Detect which cell encompasses the target text, then output its (X, Y) center coordinate. 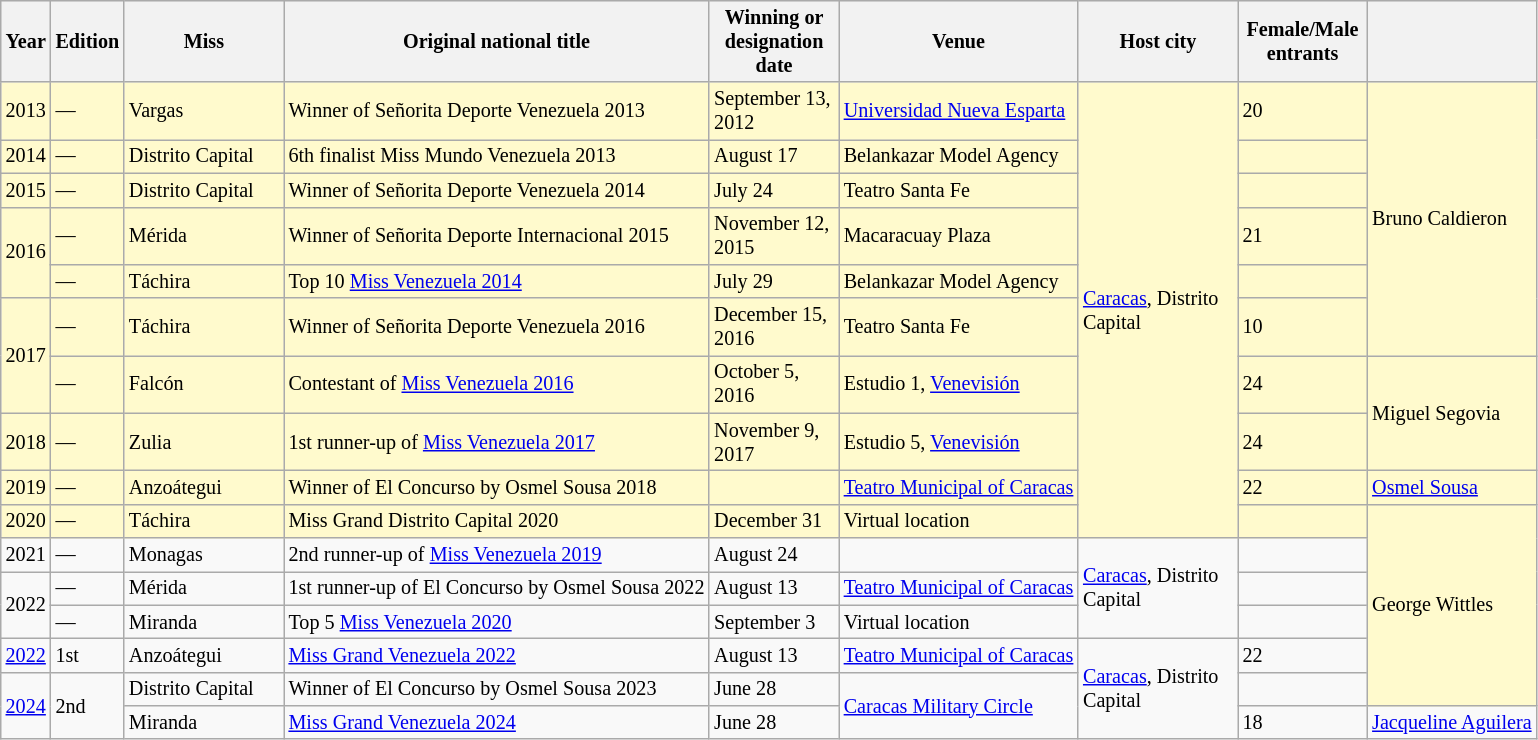
Winner of Señorita Deporte Internacional 2015 (497, 236)
2015 (26, 191)
August 17 (774, 157)
2020 (26, 522)
Female/Male entrants (1303, 42)
Edition (88, 42)
Winner of El Concurso by Osmel Sousa 2023 (497, 690)
October 5, 2016 (774, 385)
2018 (26, 443)
21 (1303, 236)
Falcón (204, 385)
2nd (88, 706)
Osmel Sousa (1452, 488)
2013 (26, 112)
2014 (26, 157)
2021 (26, 555)
Winner of Señorita Deporte Venezuela 2016 (497, 328)
November 12, 2015 (774, 236)
10 (1303, 328)
Bruno Caldieron (1452, 220)
Miss Grand Venezuela 2024 (497, 723)
Venue (958, 42)
6th finalist Miss Mundo Venezuela 2013 (497, 157)
September 13, 2012 (774, 112)
Estudio 1, Venevisión (958, 385)
2019 (26, 488)
Top 10 Miss Venezuela 2014 (497, 282)
Host city (1158, 42)
July 29 (774, 282)
Estudio 5, Venevisión (958, 443)
Macaracuay Plaza (958, 236)
Vargas (204, 112)
Year (26, 42)
2016 (26, 252)
2024 (26, 706)
Caracas Military Circle (958, 706)
Winning or designation date (774, 42)
Winner of El Concurso by Osmel Sousa 2018 (497, 488)
20 (1303, 112)
December 15, 2016 (774, 328)
2017 (26, 356)
Jacqueline Aguilera (1452, 723)
1st (88, 656)
18 (1303, 723)
Miguel Segovia (1452, 414)
Original national title (497, 42)
August 24 (774, 555)
Miss (204, 42)
Zulia (204, 443)
Contestant of Miss Venezuela 2016 (497, 385)
2nd runner-up of Miss Venezuela 2019 (497, 555)
Miss Grand Distrito Capital 2020 (497, 522)
George Wittles (1452, 606)
November 9, 2017 (774, 443)
Monagas (204, 555)
July 24 (774, 191)
1st runner-up of Miss Venezuela 2017 (497, 443)
1st runner-up of El Concurso by Osmel Sousa 2022 (497, 589)
Winner of Señorita Deporte Venezuela 2014 (497, 191)
September 3 (774, 623)
December 31 (774, 522)
Winner of Señorita Deporte Venezuela 2013 (497, 112)
Miss Grand Venezuela 2022 (497, 656)
Top 5 Miss Venezuela 2020 (497, 623)
Universidad Nueva Esparta (958, 112)
